Provide the (X, Y) coordinate of the cell's center where the given text is located.  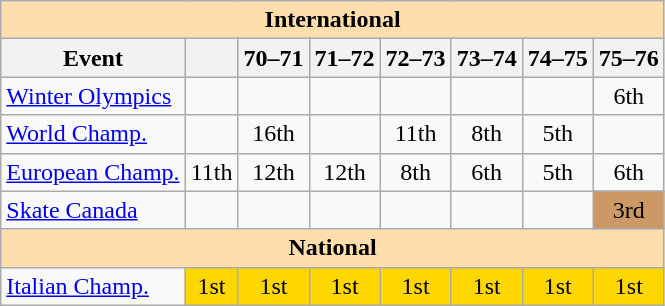
16th (274, 134)
73–74 (486, 58)
74–75 (558, 58)
National (333, 248)
71–72 (344, 58)
72–73 (416, 58)
75–76 (628, 58)
World Champ. (93, 134)
Winter Olympics (93, 96)
3rd (628, 210)
International (333, 20)
Event (93, 58)
Skate Canada (93, 210)
Italian Champ. (93, 286)
70–71 (274, 58)
European Champ. (93, 172)
